Identify which cell holds the provided text, then report its (x, y) central coordinate. 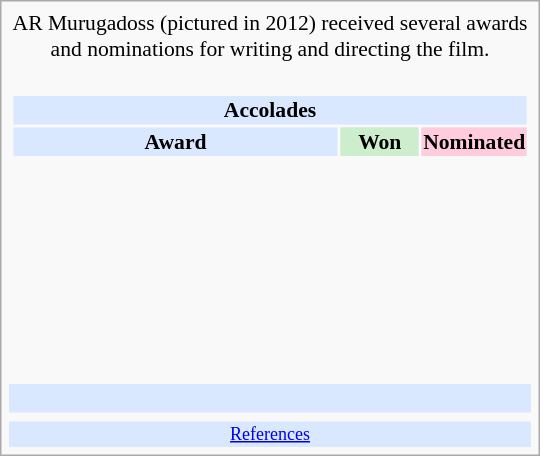
Award (175, 141)
Won (380, 141)
Accolades (270, 110)
AR Murugadoss (pictured in 2012) received several awards and nominations for writing and directing the film. (270, 36)
References (270, 434)
Nominated (474, 141)
Accolades Award Won Nominated (270, 224)
